Scan for the cell matching the given text and deliver its (x, y) coordinate at center. 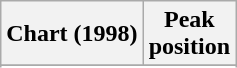
Peak position (189, 34)
Chart (1998) (72, 34)
